Output the [x, y] coordinate of the center of the cell containing the given text.  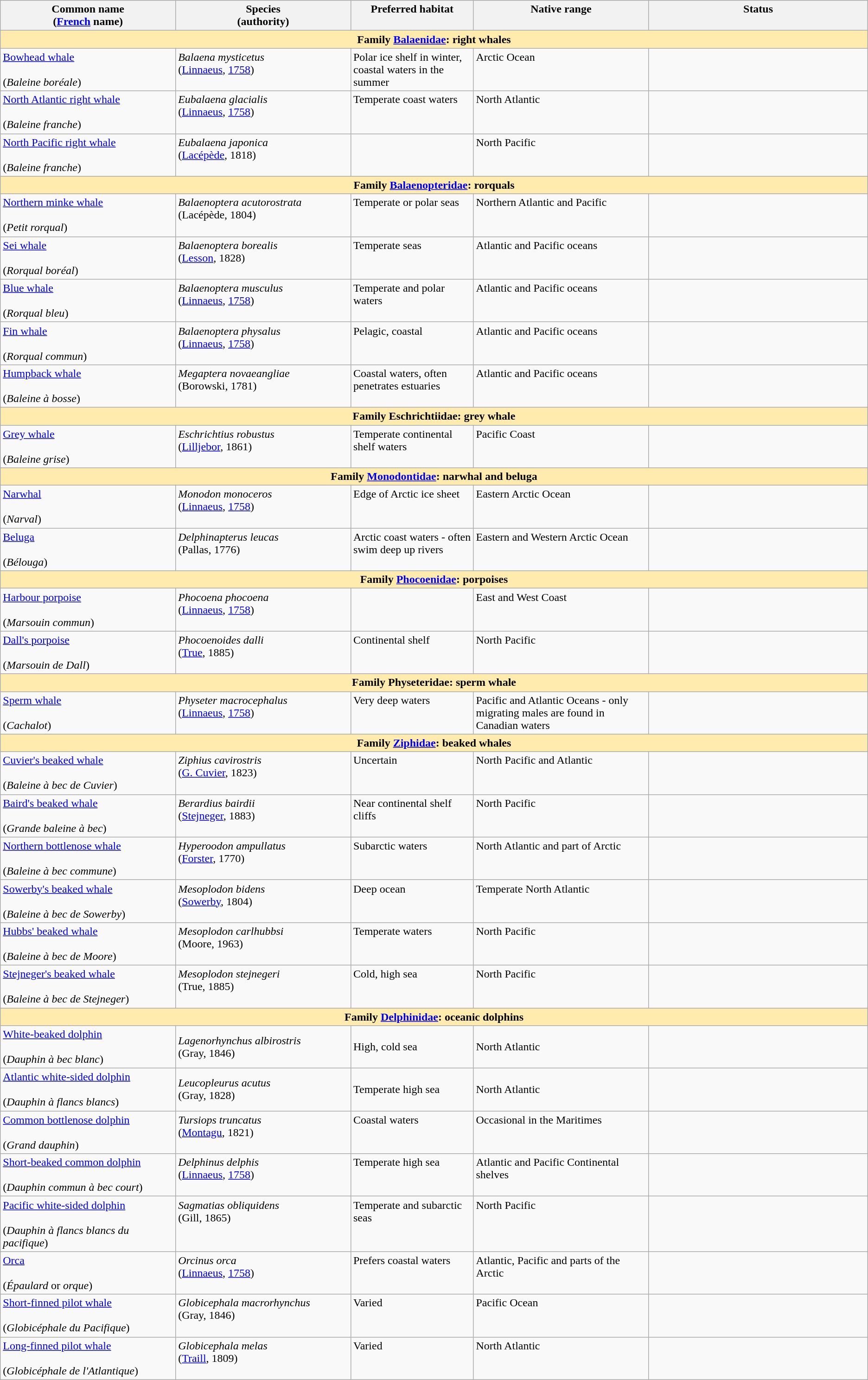
White-beaked dolphin (Dauphin à bec blanc) [88, 1047]
Pacific Coast [561, 446]
Uncertain [412, 773]
Mesoplodon stejnegeri(True, 1885) [263, 986]
Baird's beaked whale (Grande baleine à bec) [88, 816]
North Pacific and Atlantic [561, 773]
North Pacific right whale (Baleine franche) [88, 155]
Temperate North Atlantic [561, 901]
Atlantic white-sided dolphin (Dauphin à flancs blancs) [88, 1090]
Arctic coast waters - often swim deep up rivers [412, 549]
Orca (Épaulard or orque) [88, 1273]
Family Monodontidae: narwhal and beluga [434, 477]
Native range [561, 16]
Eschrichtius robustus(Lilljebor, 1861) [263, 446]
High, cold sea [412, 1047]
Balaena mysticetus(Linnaeus, 1758) [263, 70]
Preferred habitat [412, 16]
Temperate continental shelf waters [412, 446]
Pacific Ocean [561, 1316]
Temperate or polar seas [412, 215]
Monodon monoceros(Linnaeus, 1758) [263, 507]
Pacific and Atlantic Oceans - only migrating males are found in Canadian waters [561, 713]
Pelagic, coastal [412, 343]
Very deep waters [412, 713]
Status [758, 16]
Sei whale (Rorqual boréal) [88, 258]
Globicephala melas(Traill, 1809) [263, 1358]
Balaenoptera musculus(Linnaeus, 1758) [263, 300]
Eubalaena japonica(Lacépède, 1818) [263, 155]
Phocoena phocoena(Linnaeus, 1758) [263, 610]
Temperate waters [412, 944]
Subarctic waters [412, 858]
Family Delphinidae: oceanic dolphins [434, 1017]
Physeter macrocephalus(Linnaeus, 1758) [263, 713]
Mesoplodon bidens(Sowerby, 1804) [263, 901]
Common name(French name) [88, 16]
Family Balaenopteridae: rorquals [434, 185]
Balaenoptera physalus(Linnaeus, 1758) [263, 343]
Ziphius cavirostris(G. Cuvier, 1823) [263, 773]
Mesoplodon carlhubbsi(Moore, 1963) [263, 944]
Stejneger's beaked whale (Baleine à bec de Stejneger) [88, 986]
Leucopleurus acutus(Gray, 1828) [263, 1090]
East and West Coast [561, 610]
Phocoenoides dalli(True, 1885) [263, 652]
Cuvier's beaked whale (Baleine à bec de Cuvier) [88, 773]
Pacific white-sided dolphin (Dauphin à flancs blancs du pacifique) [88, 1224]
Coastal waters, often penetrates estuaries [412, 386]
Family Phocoenidae: porpoises [434, 580]
Family Balaenidae: right whales [434, 39]
Dall's porpoise (Marsouin de Dall) [88, 652]
Narwhal (Narval) [88, 507]
Sperm whale (Cachalot) [88, 713]
Long-finned pilot whale (Globicéphale de l'Atlantique) [88, 1358]
Blue whale (Rorqual bleu) [88, 300]
Short-beaked common dolphin (Dauphin commun à bec court) [88, 1175]
Polar ice shelf in winter, coastal waters in the summer [412, 70]
Delphinus delphis(Linnaeus, 1758) [263, 1175]
Cold, high sea [412, 986]
Delphinapterus leucas(Pallas, 1776) [263, 549]
Humpback whale (Baleine à bosse) [88, 386]
Hubbs' beaked whale (Baleine à bec de Moore) [88, 944]
Temperate and polar waters [412, 300]
Lagenorhynchus albirostris(Gray, 1846) [263, 1047]
Sowerby's beaked whale (Baleine à bec de Sowerby) [88, 901]
Family Physeteridae: sperm whale [434, 683]
Near continental shelf cliffs [412, 816]
Family Eschrichtiidae: grey whale [434, 416]
Temperate and subarctic seas [412, 1224]
Balaenoptera acutorostrata(Lacépède, 1804) [263, 215]
Harbour porpoise (Marsouin commun) [88, 610]
Northern bottlenose whale (Baleine à bec commune) [88, 858]
North Atlantic and part of Arctic [561, 858]
Globicephala macrorhynchus(Gray, 1846) [263, 1316]
Balaenoptera borealis(Lesson, 1828) [263, 258]
Atlantic, Pacific and parts of the Arctic [561, 1273]
Eastern Arctic Ocean [561, 507]
Bowhead whale (Baleine boréale) [88, 70]
Tursiops truncatus(Montagu, 1821) [263, 1132]
Beluga (Bélouga) [88, 549]
Edge of Arctic ice sheet [412, 507]
Deep ocean [412, 901]
Eubalaena glacialis(Linnaeus, 1758) [263, 112]
Megaptera novaeangliae(Borowski, 1781) [263, 386]
Fin whale (Rorqual commun) [88, 343]
Northern minke whale (Petit rorqual) [88, 215]
Prefers coastal waters [412, 1273]
Hyperoodon ampullatus(Forster, 1770) [263, 858]
Occasional in the Maritimes [561, 1132]
Family Ziphidae: beaked whales [434, 743]
Short-finned pilot whale (Globicéphale du Pacifique) [88, 1316]
Species(authority) [263, 16]
Eastern and Western Arctic Ocean [561, 549]
Temperate coast waters [412, 112]
Sagmatias obliquidens(Gill, 1865) [263, 1224]
Coastal waters [412, 1132]
Berardius bairdii(Stejneger, 1883) [263, 816]
Grey whale (Baleine grise) [88, 446]
Temperate seas [412, 258]
Northern Atlantic and Pacific [561, 215]
Arctic Ocean [561, 70]
Common bottlenose dolphin (Grand dauphin) [88, 1132]
Atlantic and Pacific Continental shelves [561, 1175]
Continental shelf [412, 652]
North Atlantic right whale (Baleine franche) [88, 112]
Orcinus orca(Linnaeus, 1758) [263, 1273]
